For the text-containing cell, return its midpoint in (x, y) coordinate format. 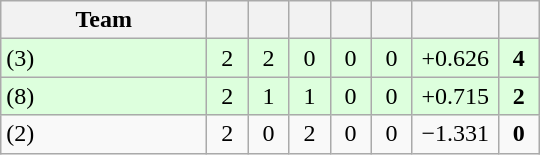
+0.715 (455, 96)
(2) (104, 134)
(3) (104, 58)
+0.626 (455, 58)
−1.331 (455, 134)
4 (518, 58)
(8) (104, 96)
Team (104, 20)
